For the text-containing cell, return its midpoint in [X, Y] coordinate format. 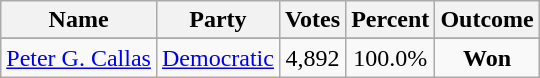
Percent [390, 20]
Peter G. Callas [79, 58]
100.0% [390, 58]
Name [79, 20]
Democratic [218, 58]
4,892 [312, 58]
Party [218, 20]
Votes [312, 20]
Outcome [487, 20]
Won [487, 58]
